Extract the (x, y) coordinate from the center of the cell holding the provided text.  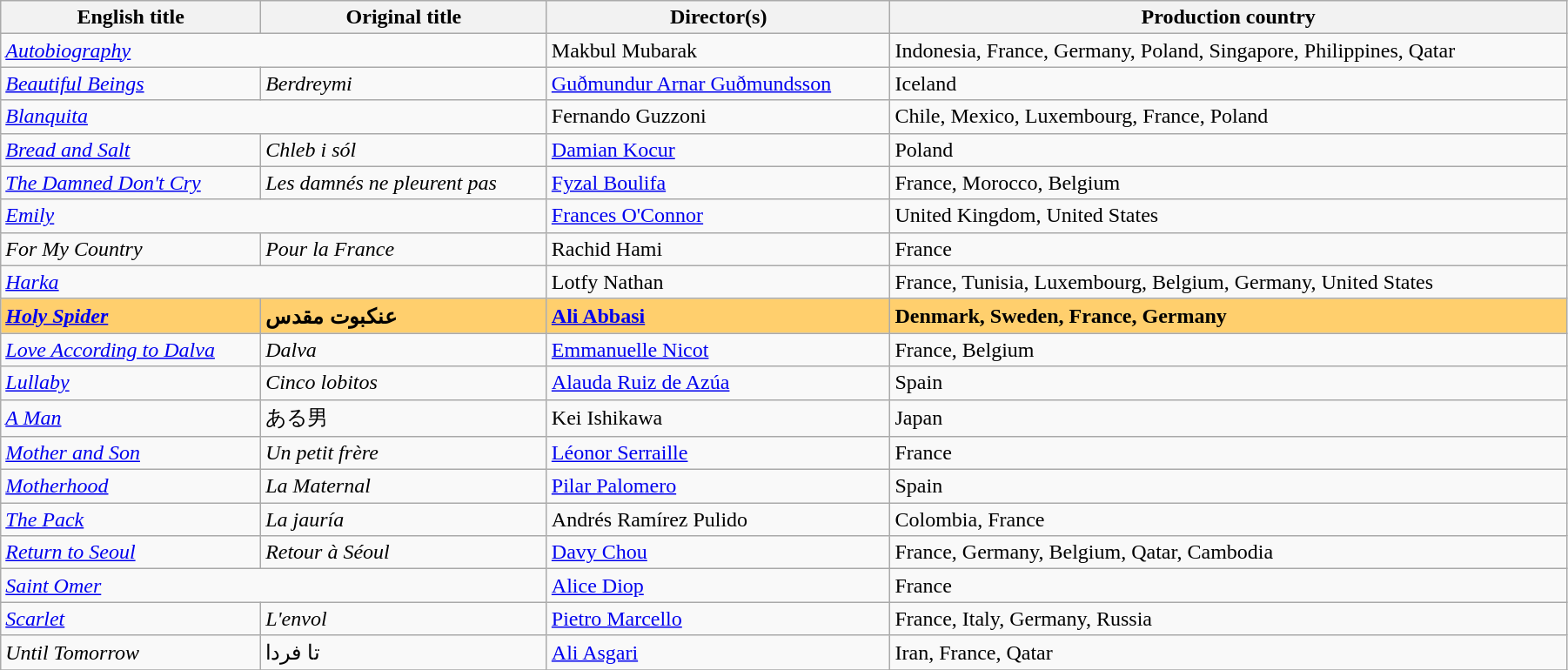
Fernando Guzzoni (719, 117)
Saint Omer (274, 586)
La jauría (404, 519)
Frances O'Connor (719, 216)
Denmark, Sweden, France, Germany (1229, 316)
Ali Asgari (719, 653)
English title (131, 17)
Poland (1229, 150)
Pilar Palomero (719, 486)
Director(s) (719, 17)
عنکبوت مقدس (404, 316)
Iran, France, Qatar (1229, 653)
Bread and Salt (131, 150)
Emily (274, 216)
United Kingdom, United States (1229, 216)
Iceland (1229, 84)
Dalva (404, 350)
Berdreymi (404, 84)
Andrés Ramírez Pulido (719, 519)
Guðmundur Arnar Guðmundsson (719, 84)
Alice Diop (719, 586)
Indonesia, France, Germany, Poland, Singapore, Philippines, Qatar (1229, 50)
France, Italy, Germany, Russia (1229, 619)
Les damnés ne pleurent pas (404, 183)
ある男 (404, 418)
Emmanuelle Nicot (719, 350)
Original title (404, 17)
Holy Spider (131, 316)
France, Morocco, Belgium (1229, 183)
Motherhood (131, 486)
The Damned Don't Cry (131, 183)
For My Country (131, 249)
Damian Kocur (719, 150)
Pour la France (404, 249)
Love According to Dalva (131, 350)
Return to Seoul (131, 553)
Fyzal Boulifa (719, 183)
A Man (131, 418)
Pietro Marcello (719, 619)
Mother and Son (131, 453)
Cinco lobitos (404, 383)
Ali Abbasi (719, 316)
Autobiography (274, 50)
France, Tunisia, Luxembourg, Belgium, Germany, United States (1229, 282)
Japan (1229, 418)
تا فردا (404, 653)
Un petit frère (404, 453)
The Pack (131, 519)
Retour à Séoul (404, 553)
Lotfy Nathan (719, 282)
Makbul Mubarak (719, 50)
Production country (1229, 17)
Kei Ishikawa (719, 418)
Lullaby (131, 383)
Until Tomorrow (131, 653)
Beautiful Beings (131, 84)
Chile, Mexico, Luxembourg, France, Poland (1229, 117)
La Maternal (404, 486)
Harka (274, 282)
Colombia, France (1229, 519)
Blanquita (274, 117)
France, Belgium (1229, 350)
Alauda Ruiz de Azúa (719, 383)
Scarlet (131, 619)
Rachid Hami (719, 249)
Chleb i sól (404, 150)
L'envol (404, 619)
Léonor Serraille (719, 453)
Davy Chou (719, 553)
France, Germany, Belgium, Qatar, Cambodia (1229, 553)
